Extract the [x, y] coordinate from the center of the cell holding the provided text.  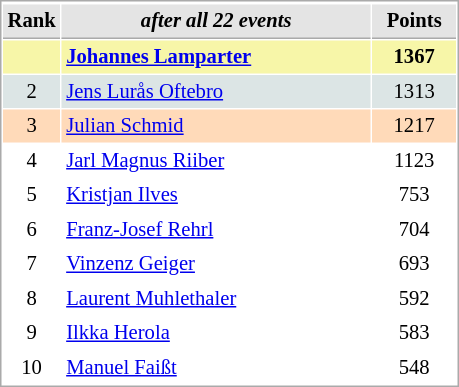
6 [32, 230]
Vinzenz Geiger [216, 264]
Johannes Lamparter [216, 56]
Points [414, 21]
2 [32, 92]
548 [414, 368]
1123 [414, 160]
10 [32, 368]
8 [32, 298]
Jarl Magnus Riiber [216, 160]
1367 [414, 56]
Jens Lurås Oftebro [216, 92]
583 [414, 332]
1217 [414, 126]
9 [32, 332]
1313 [414, 92]
592 [414, 298]
3 [32, 126]
7 [32, 264]
Manuel Faißt [216, 368]
5 [32, 194]
Laurent Muhlethaler [216, 298]
Franz-Josef Rehrl [216, 230]
Ilkka Herola [216, 332]
Rank [32, 21]
704 [414, 230]
693 [414, 264]
after all 22 events [216, 21]
753 [414, 194]
4 [32, 160]
Kristjan Ilves [216, 194]
Julian Schmid [216, 126]
